Extract the [X, Y] coordinate from the center of the cell holding the provided text.  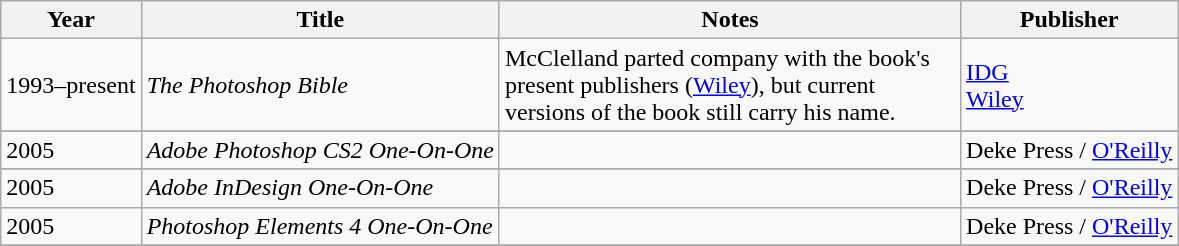
Year [71, 20]
IDGWiley [1070, 85]
Title [320, 20]
1993–present [71, 85]
Notes [730, 20]
McClelland parted company with the book's present publishers (Wiley), but current versions of the book still carry his name. [730, 85]
Adobe InDesign One-On-One [320, 188]
Publisher [1070, 20]
The Photoshop Bible [320, 85]
Adobe Photoshop CS2 One-On-One [320, 150]
Photoshop Elements 4 One-On-One [320, 226]
